Scan for the cell matching the given text and deliver its [X, Y] coordinate at center. 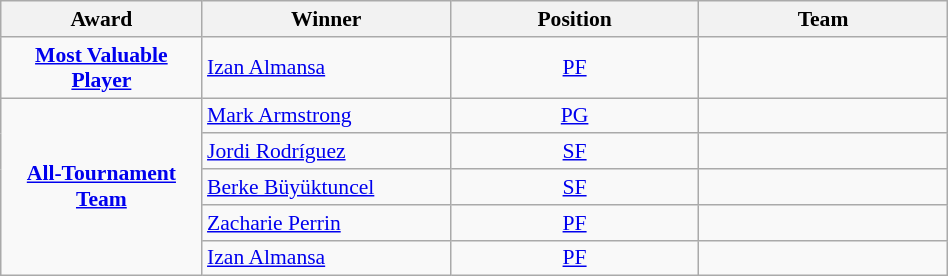
Berke Büyüktuncel [326, 187]
PG [574, 116]
Team [823, 19]
Winner [326, 19]
Position [574, 19]
Zacharie Perrin [326, 223]
Most Valuable Player [102, 68]
Award [102, 19]
Jordi Rodríguez [326, 152]
All-Tournament Team [102, 187]
Mark Armstrong [326, 116]
